Provide the (x, y) coordinate of the cell's center where the given text is located.  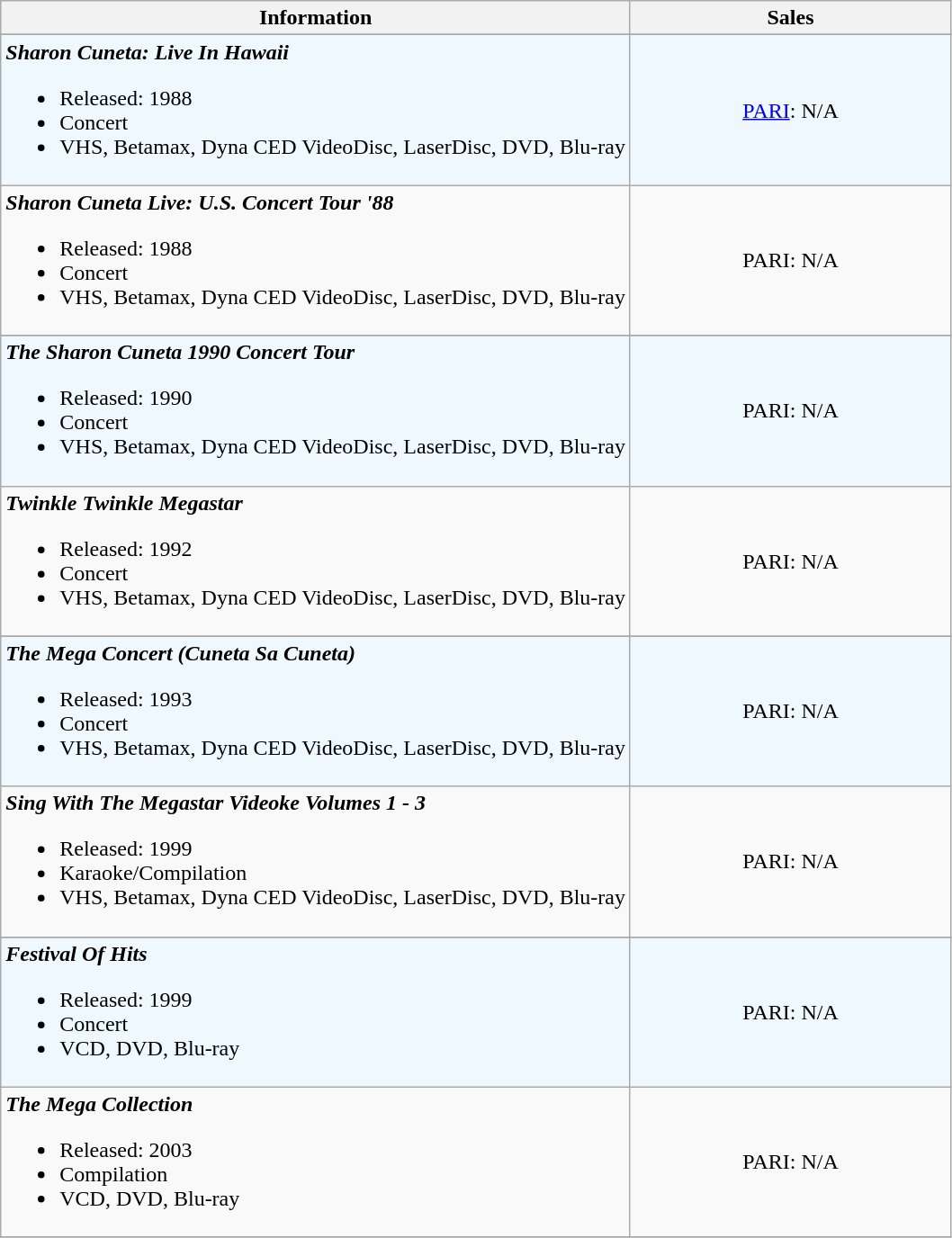
Sharon Cuneta: Live In HawaiiReleased: 1988ConcertVHS, Betamax, Dyna CED VideoDisc, LaserDisc, DVD, Blu-ray (316, 110)
Sales (790, 18)
The Mega Concert (Cuneta Sa Cuneta)Released: 1993ConcertVHS, Betamax, Dyna CED VideoDisc, LaserDisc, DVD, Blu-ray (316, 711)
Sharon Cuneta Live: U.S. Concert Tour '88Released: 1988ConcertVHS, Betamax, Dyna CED VideoDisc, LaserDisc, DVD, Blu-ray (316, 261)
Information (316, 18)
The Sharon Cuneta 1990 Concert TourReleased: 1990ConcertVHS, Betamax, Dyna CED VideoDisc, LaserDisc, DVD, Blu-ray (316, 410)
Sing With The Megastar Videoke Volumes 1 - 3Released: 1999Karaoke/CompilationVHS, Betamax, Dyna CED VideoDisc, LaserDisc, DVD, Blu-ray (316, 862)
The Mega CollectionReleased: 2003CompilationVCD, DVD, Blu-ray (316, 1162)
Twinkle Twinkle MegastarReleased: 1992ConcertVHS, Betamax, Dyna CED VideoDisc, LaserDisc, DVD, Blu-ray (316, 561)
Festival Of HitsReleased: 1999ConcertVCD, DVD, Blu-ray (316, 1011)
